For the text-containing cell, return its midpoint in [x, y] coordinate format. 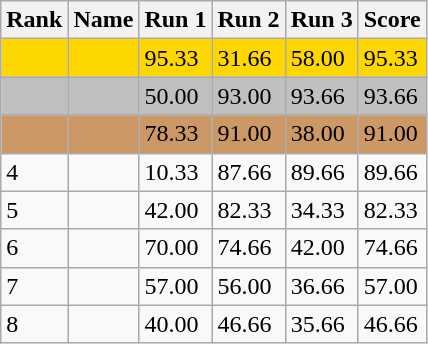
Run 1 [176, 20]
93.00 [248, 96]
5 [34, 210]
70.00 [176, 248]
6 [34, 248]
87.66 [248, 172]
40.00 [176, 324]
Score [392, 20]
7 [34, 286]
Run 3 [322, 20]
78.33 [176, 134]
35.66 [322, 324]
56.00 [248, 286]
Name [104, 20]
31.66 [248, 58]
58.00 [322, 58]
Run 2 [248, 20]
8 [34, 324]
4 [34, 172]
34.33 [322, 210]
Rank [34, 20]
36.66 [322, 286]
50.00 [176, 96]
38.00 [322, 134]
10.33 [176, 172]
